Locate the cell with the specified text and output its (x, y) center coordinate. 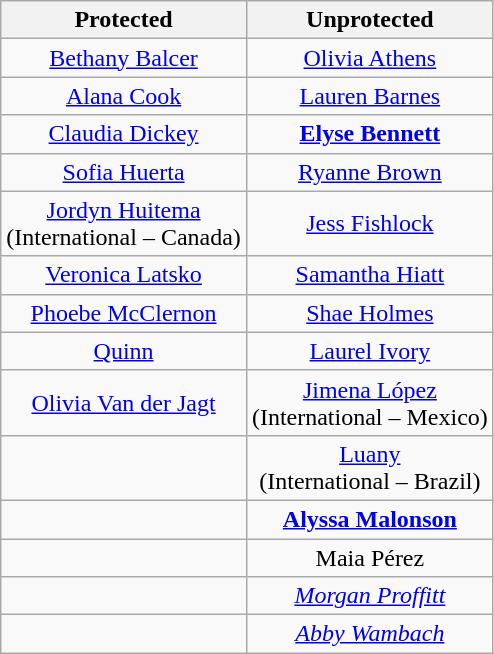
Abby Wambach (370, 634)
Laurel Ivory (370, 351)
Sofia Huerta (124, 172)
Ryanne Brown (370, 172)
Shae Holmes (370, 313)
Morgan Proffitt (370, 596)
Quinn (124, 351)
Unprotected (370, 20)
Samantha Hiatt (370, 275)
Olivia Athens (370, 58)
Maia Pérez (370, 557)
Jess Fishlock (370, 224)
Alyssa Malonson (370, 519)
Alana Cook (124, 96)
Olivia Van der Jagt (124, 402)
Phoebe McClernon (124, 313)
Jimena López(International – Mexico) (370, 402)
Jordyn Huitema(International – Canada) (124, 224)
Protected (124, 20)
Veronica Latsko (124, 275)
Bethany Balcer (124, 58)
Luany(International – Brazil) (370, 468)
Lauren Barnes (370, 96)
Claudia Dickey (124, 134)
Elyse Bennett (370, 134)
